Output the (x, y) coordinate of the center of the cell containing the given text.  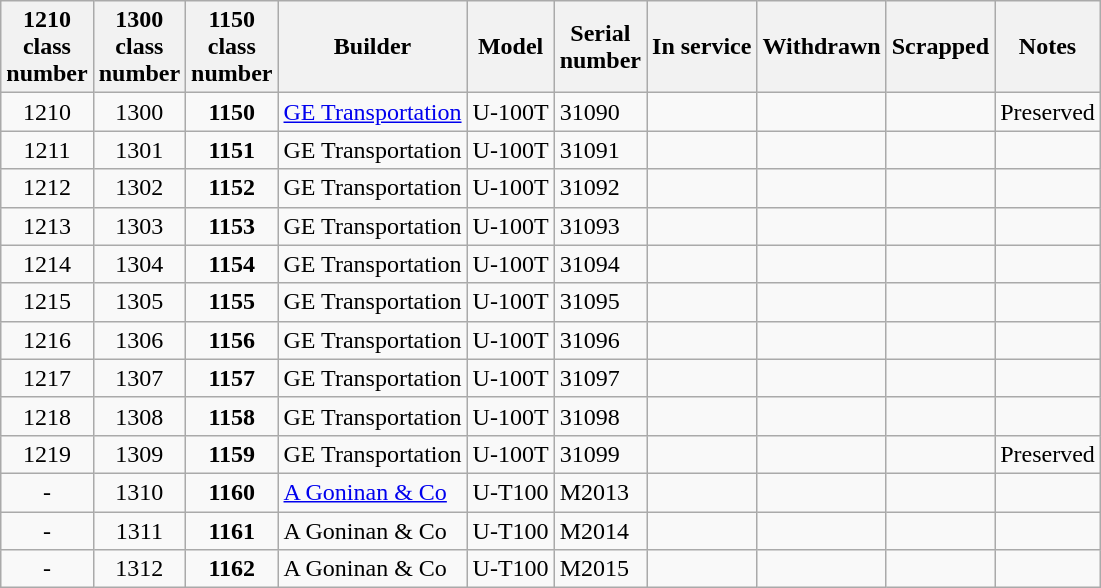
31091 (600, 150)
1159 (232, 454)
31092 (600, 188)
In service (702, 47)
1157 (232, 378)
Scrapped (940, 47)
1160 (232, 492)
1210classnumber (47, 47)
1150classnumber (232, 47)
1303 (139, 226)
1152 (232, 188)
1210 (47, 112)
1158 (232, 416)
Withdrawn (822, 47)
1217 (47, 378)
1312 (139, 569)
1211 (47, 150)
1150 (232, 112)
M2015 (600, 569)
1155 (232, 302)
31099 (600, 454)
1153 (232, 226)
1304 (139, 264)
1156 (232, 340)
31094 (600, 264)
1309 (139, 454)
1310 (139, 492)
1300 (139, 112)
31093 (600, 226)
31090 (600, 112)
1212 (47, 188)
1151 (232, 150)
1219 (47, 454)
Builder (372, 47)
1306 (139, 340)
31098 (600, 416)
Model (510, 47)
Serialnumber (600, 47)
1214 (47, 264)
M2013 (600, 492)
1213 (47, 226)
1307 (139, 378)
1301 (139, 150)
1215 (47, 302)
1162 (232, 569)
31095 (600, 302)
1308 (139, 416)
1311 (139, 531)
1302 (139, 188)
1216 (47, 340)
M2014 (600, 531)
1218 (47, 416)
Notes (1048, 47)
1161 (232, 531)
31096 (600, 340)
31097 (600, 378)
1300classnumber (139, 47)
1305 (139, 302)
1154 (232, 264)
